Pinpoint the cell where the given text exists, returning its (X, Y) midpoint coordinate. 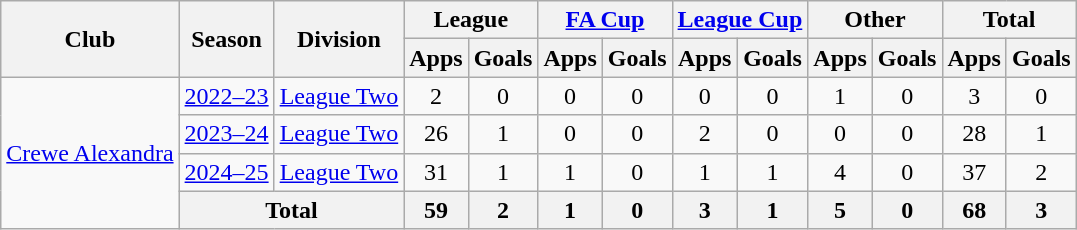
Club (90, 39)
5 (840, 210)
2023–24 (226, 134)
Division (339, 39)
FA Cup (605, 20)
League (471, 20)
2022–23 (226, 96)
Crewe Alexandra (90, 153)
Season (226, 39)
37 (974, 172)
League Cup (740, 20)
4 (840, 172)
Other (875, 20)
2024–25 (226, 172)
59 (436, 210)
26 (436, 134)
31 (436, 172)
28 (974, 134)
68 (974, 210)
